Identify which cell holds the provided text, then report its [X, Y] central coordinate. 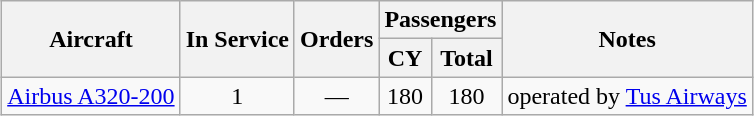
In Service [237, 39]
Airbus A320-200 [91, 96]
Total [466, 58]
Passengers [440, 20]
1 [237, 96]
— [336, 96]
Aircraft [91, 39]
Orders [336, 39]
Notes [627, 39]
operated by Tus Airways [627, 96]
CY [405, 58]
